Scan for the cell matching the given text and deliver its [X, Y] coordinate at center. 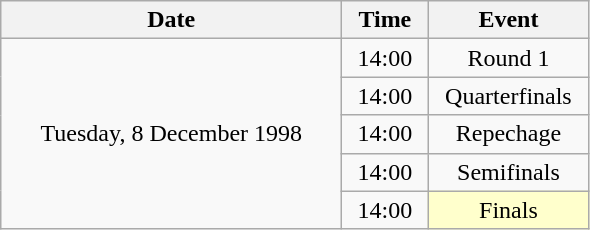
Quarterfinals [508, 96]
Event [508, 20]
Repechage [508, 134]
Time [385, 20]
Tuesday, 8 December 1998 [172, 134]
Semifinals [508, 172]
Date [172, 20]
Round 1 [508, 58]
Finals [508, 210]
